Output the [x, y] coordinate of the center of the cell containing the given text.  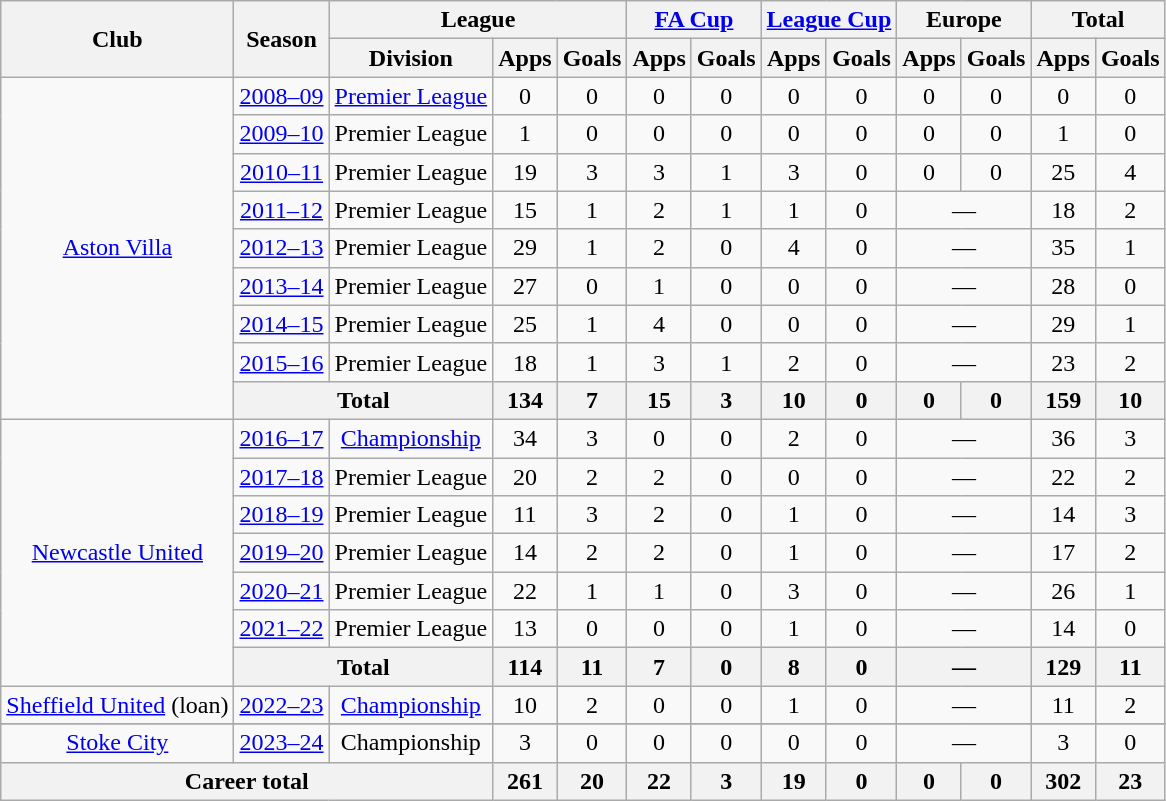
28 [1063, 286]
134 [525, 400]
2008–09 [282, 96]
2014–15 [282, 324]
Club [118, 39]
114 [525, 667]
2022–23 [282, 705]
2020–21 [282, 591]
13 [525, 629]
2013–14 [282, 286]
League Cup [829, 20]
129 [1063, 667]
Season [282, 39]
2010–11 [282, 172]
Sheffield United (loan) [118, 705]
17 [1063, 553]
2015–16 [282, 362]
2019–20 [282, 553]
FA Cup [694, 20]
Division [411, 58]
261 [525, 781]
Newcastle United [118, 552]
Career total [247, 781]
League [478, 20]
2012–13 [282, 248]
26 [1063, 591]
Aston Villa [118, 248]
35 [1063, 248]
27 [525, 286]
8 [794, 667]
2011–12 [282, 210]
36 [1063, 438]
159 [1063, 400]
302 [1063, 781]
Europe [964, 20]
2018–19 [282, 515]
2023–24 [282, 743]
2021–22 [282, 629]
2016–17 [282, 438]
2017–18 [282, 477]
Stoke City [118, 743]
2009–10 [282, 134]
34 [525, 438]
